Provide the (x, y) coordinate of the cell's center where the given text is located.  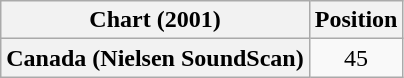
Chart (2001) (155, 20)
Canada (Nielsen SoundScan) (155, 58)
45 (356, 58)
Position (356, 20)
